Detect which cell encompasses the target text, then output its (x, y) center coordinate. 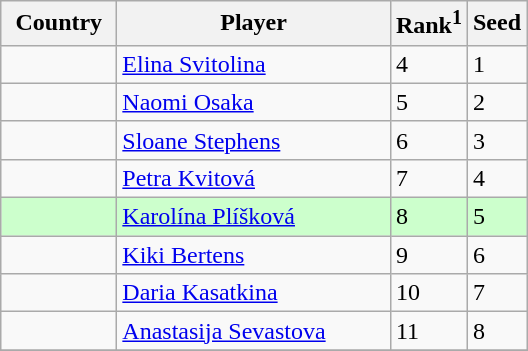
1 (496, 64)
Petra Kvitová (254, 178)
Rank1 (428, 24)
10 (428, 293)
Player (254, 24)
3 (496, 140)
Daria Kasatkina (254, 293)
Seed (496, 24)
Karolína Plíšková (254, 217)
Naomi Osaka (254, 102)
Country (59, 24)
11 (428, 331)
Sloane Stephens (254, 140)
9 (428, 255)
Elina Svitolina (254, 64)
2 (496, 102)
Kiki Bertens (254, 255)
Anastasija Sevastova (254, 331)
